For the text-containing cell, return its midpoint in [x, y] coordinate format. 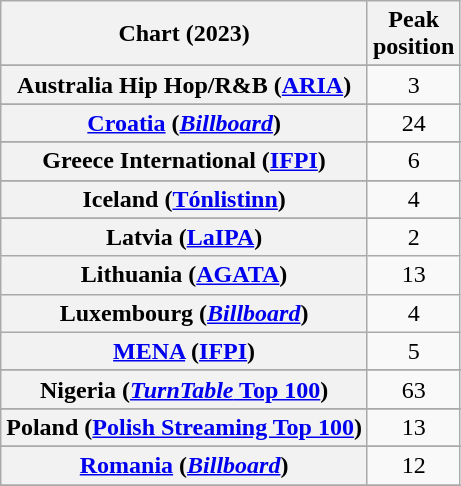
Lithuania (AGATA) [184, 275]
Latvia (LaIPA) [184, 237]
Peakposition [413, 34]
Croatia (Billboard) [184, 123]
12 [413, 465]
5 [413, 351]
Australia Hip Hop/R&B (ARIA) [184, 85]
Iceland (Tónlistinn) [184, 199]
3 [413, 85]
Chart (2023) [184, 34]
Poland (Polish Streaming Top 100) [184, 427]
Greece International (IFPI) [184, 161]
Romania (Billboard) [184, 465]
Nigeria (TurnTable Top 100) [184, 389]
2 [413, 237]
63 [413, 389]
Luxembourg (Billboard) [184, 313]
6 [413, 161]
24 [413, 123]
MENA (IFPI) [184, 351]
